Extract the (x, y) coordinate from the center of the cell holding the provided text.  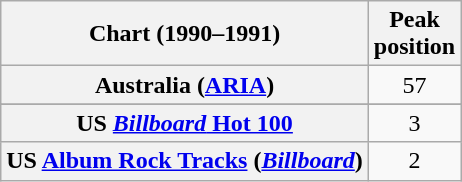
US Album Rock Tracks (Billboard) (185, 161)
2 (414, 161)
3 (414, 123)
US Billboard Hot 100 (185, 123)
Peakposition (414, 34)
57 (414, 85)
Australia (ARIA) (185, 85)
Chart (1990–1991) (185, 34)
